Capture the cell that displays the provided text and extract its (x, y) central coordinate. 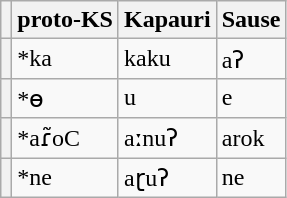
u (167, 98)
e (251, 98)
aɽuʔ (167, 178)
arok (251, 138)
ne (251, 178)
Sause (251, 20)
kaku (167, 59)
*aɾ̃oC (66, 138)
aːnuʔ (167, 138)
Kapauri (167, 20)
*ne (66, 178)
*ka (66, 59)
aʔ (251, 59)
proto-KS (66, 20)
*ɵ (66, 98)
